Search for the cell housing the specified text and yield its [x, y] center coordinate. 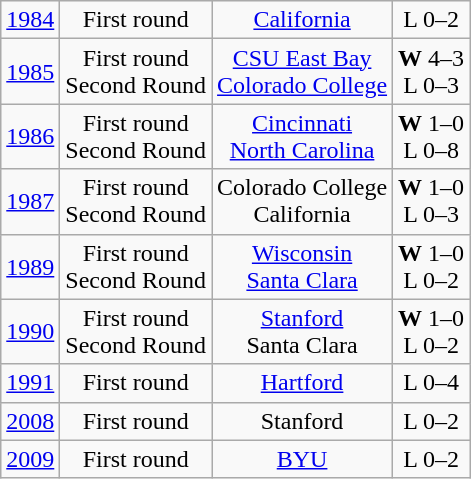
2009 [30, 459]
W 4–3L 0–3 [432, 72]
BYU [302, 459]
1987 [30, 202]
CincinnatiNorth Carolina [302, 136]
Stanford [302, 421]
W 1–0L 0–8 [432, 136]
1991 [30, 383]
CSU East BayColorado College [302, 72]
California [302, 20]
WisconsinSanta Clara [302, 266]
1985 [30, 72]
1986 [30, 136]
1989 [30, 266]
L 0–4 [432, 383]
1984 [30, 20]
W 1–0L 0–3 [432, 202]
1990 [30, 332]
2008 [30, 421]
Colorado CollegeCalifornia [302, 202]
Hartford [302, 383]
StanfordSanta Clara [302, 332]
